For the text-containing cell, return its midpoint in [x, y] coordinate format. 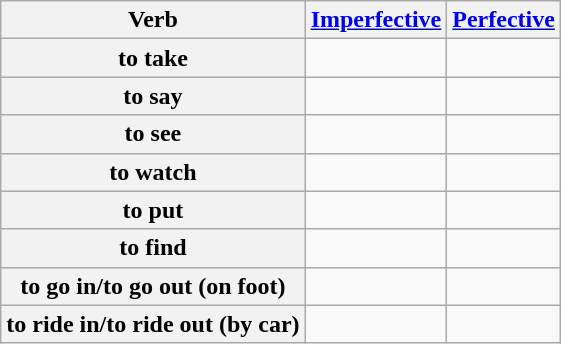
to see [153, 134]
Perfective [504, 20]
to say [153, 96]
Imperfective [376, 20]
to go in/to go out (on foot) [153, 286]
to ride in/to ride out (by car) [153, 324]
to put [153, 210]
to find [153, 248]
to take [153, 58]
Verb [153, 20]
to watch [153, 172]
